Scan for the cell matching the given text and deliver its [X, Y] coordinate at center. 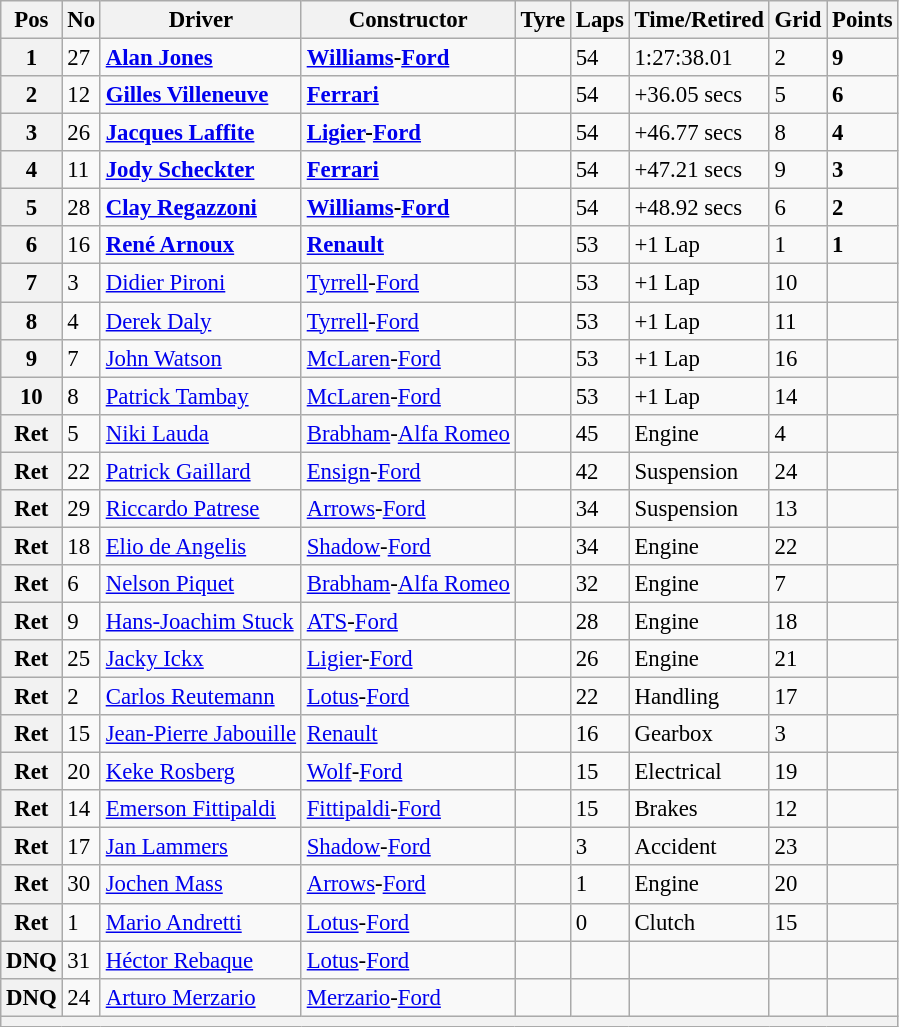
1:27:38.01 [699, 58]
Elio de Angelis [200, 546]
Points [862, 20]
31 [81, 960]
Jean-Pierre Jabouille [200, 734]
+46.77 secs [699, 133]
30 [81, 885]
Driver [200, 20]
Time/Retired [699, 20]
25 [81, 659]
Didier Pironi [200, 283]
Ensign-Ford [408, 471]
45 [600, 433]
0 [600, 922]
Jody Scheckter [200, 170]
21 [798, 659]
+36.05 secs [699, 95]
19 [798, 772]
Patrick Tambay [200, 396]
13 [798, 509]
Héctor Rebaque [200, 960]
Clutch [699, 922]
Brakes [699, 809]
René Arnoux [200, 245]
ATS-Ford [408, 621]
Derek Daly [200, 321]
Electrical [699, 772]
Niki Lauda [200, 433]
+48.92 secs [699, 208]
Emerson Fittipaldi [200, 809]
Pos [32, 20]
Fittipaldi-Ford [408, 809]
Nelson Piquet [200, 584]
Handling [699, 697]
Tyre [542, 20]
+47.21 secs [699, 170]
Accident [699, 847]
Laps [600, 20]
Jochen Mass [200, 885]
Gilles Villeneuve [200, 95]
Riccardo Patrese [200, 509]
Arturo Merzario [200, 997]
Merzario-Ford [408, 997]
Alan Jones [200, 58]
John Watson [200, 358]
Hans-Joachim Stuck [200, 621]
Wolf-Ford [408, 772]
Jan Lammers [200, 847]
29 [81, 509]
Jacques Laffite [200, 133]
Constructor [408, 20]
23 [798, 847]
Gearbox [699, 734]
Grid [798, 20]
42 [600, 471]
Clay Regazzoni [200, 208]
Keke Rosberg [200, 772]
Jacky Ickx [200, 659]
Patrick Gaillard [200, 471]
Mario Andretti [200, 922]
Carlos Reutemann [200, 697]
32 [600, 584]
27 [81, 58]
No [81, 20]
